For the text-containing cell, return its midpoint in [x, y] coordinate format. 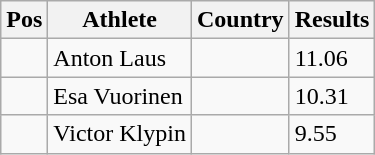
Esa Vuorinen [120, 96]
10.31 [332, 96]
Pos [24, 20]
9.55 [332, 134]
Country [240, 20]
Victor Klypin [120, 134]
Results [332, 20]
Athlete [120, 20]
Anton Laus [120, 58]
11.06 [332, 58]
